Identify which cell holds the provided text, then report its [x, y] central coordinate. 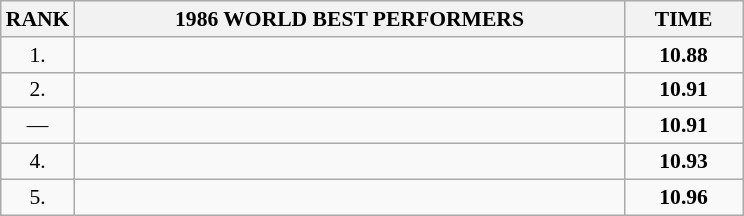
2. [38, 90]
— [38, 126]
10.88 [684, 55]
TIME [684, 19]
5. [38, 197]
10.96 [684, 197]
RANK [38, 19]
4. [38, 162]
10.93 [684, 162]
1. [38, 55]
1986 WORLD BEST PERFORMERS [349, 19]
